Pinpoint the cell where the given text exists, returning its (X, Y) midpoint coordinate. 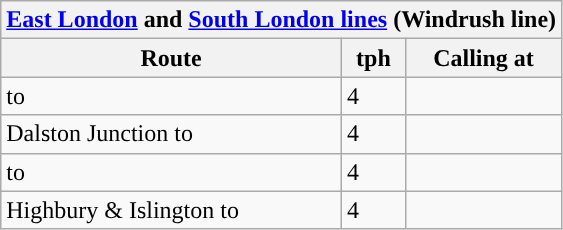
Calling at (483, 58)
East London and South London lines (Windrush line) (282, 20)
Route (172, 58)
Highbury & Islington to (172, 210)
tph (373, 58)
Dalston Junction to (172, 134)
